Search for the cell housing the specified text and yield its [X, Y] center coordinate. 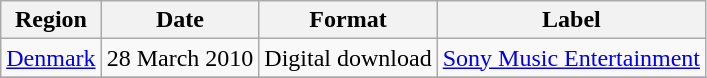
Region [51, 20]
Date [180, 20]
28 March 2010 [180, 58]
Denmark [51, 58]
Format [348, 20]
Sony Music Entertainment [571, 58]
Label [571, 20]
Digital download [348, 58]
